From the cell containing the given text, extract its center point as [X, Y] coordinate. 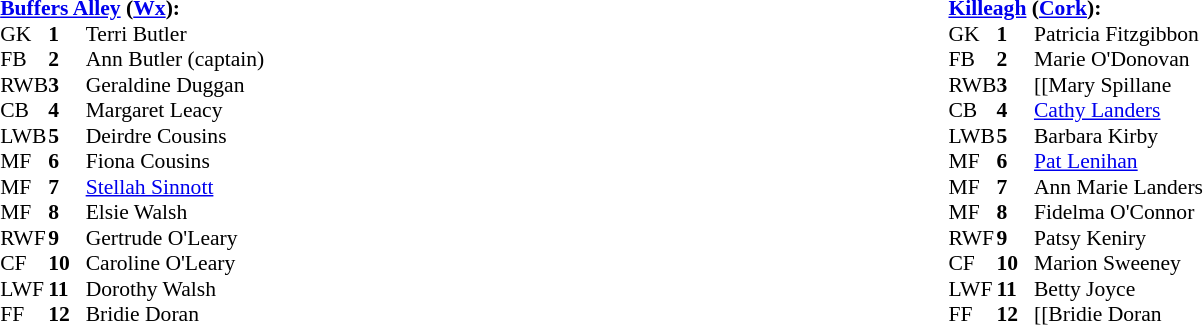
Cathy Landers [1118, 111]
Margaret Leacy [176, 111]
Barbara Kirby [1118, 136]
Ann Marie Landers [1118, 187]
Ann Butler (captain) [176, 59]
Fidelma O'Connor [1118, 213]
Betty Joyce [1118, 289]
Deirdre Cousins [176, 136]
Terri Butler [176, 34]
Patricia Fitzgibbon [1118, 34]
Gertrude O'Leary [176, 238]
Marie O'Donovan [1118, 59]
Pat Lenihan [1118, 161]
Caroline O'Leary [176, 263]
Stellah Sinnott [176, 187]
Geraldine Duggan [176, 85]
Marion Sweeney [1118, 263]
Fiona Cousins [176, 161]
[[Mary Spillane [1118, 85]
Dorothy Walsh [176, 289]
Elsie Walsh [176, 213]
Patsy Keniry [1118, 238]
